Locate the cell with the specified text and output its [x, y] center coordinate. 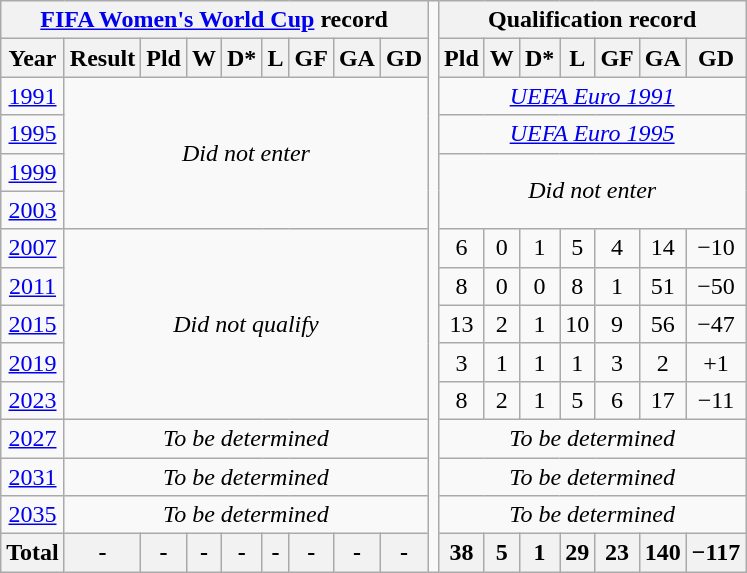
2007 [33, 248]
4 [617, 248]
Result [102, 58]
10 [578, 324]
UEFA Euro 1991 [592, 96]
−117 [716, 553]
−47 [716, 324]
23 [617, 553]
2011 [33, 286]
2027 [33, 438]
14 [662, 248]
17 [662, 400]
−11 [716, 400]
Did not qualify [246, 324]
13 [462, 324]
2019 [33, 362]
2003 [33, 210]
2031 [33, 477]
2035 [33, 515]
Qualification record [592, 20]
29 [578, 553]
−50 [716, 286]
−10 [716, 248]
FIFA Women's World Cup record [214, 20]
UEFA Euro 1995 [592, 134]
2015 [33, 324]
1991 [33, 96]
Total [33, 553]
1995 [33, 134]
+1 [716, 362]
38 [462, 553]
51 [662, 286]
56 [662, 324]
140 [662, 553]
2023 [33, 400]
Year [33, 58]
1999 [33, 172]
9 [617, 324]
